From the cell containing the given text, extract its center point as (x, y) coordinate. 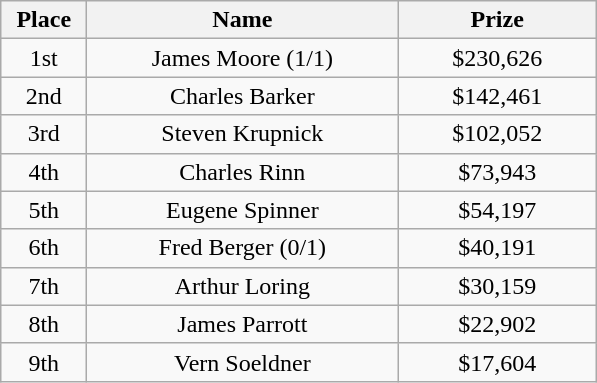
Prize (498, 20)
8th (44, 324)
9th (44, 362)
$40,191 (498, 248)
$142,461 (498, 96)
Steven Krupnick (242, 134)
1st (44, 58)
Eugene Spinner (242, 210)
$54,197 (498, 210)
James Parrott (242, 324)
Fred Berger (0/1) (242, 248)
$230,626 (498, 58)
$102,052 (498, 134)
Arthur Loring (242, 286)
2nd (44, 96)
Place (44, 20)
7th (44, 286)
Name (242, 20)
Charles Barker (242, 96)
$22,902 (498, 324)
Vern Soeldner (242, 362)
$17,604 (498, 362)
6th (44, 248)
4th (44, 172)
3rd (44, 134)
Charles Rinn (242, 172)
James Moore (1/1) (242, 58)
5th (44, 210)
$73,943 (498, 172)
$30,159 (498, 286)
